Detect which cell encompasses the target text, then output its [x, y] center coordinate. 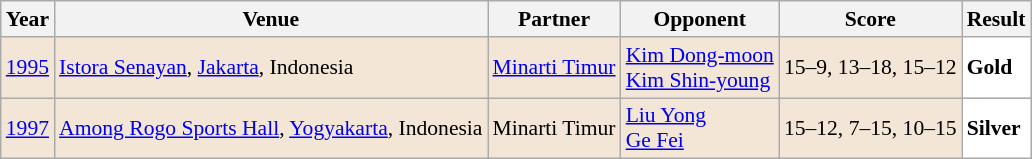
Gold [996, 68]
1995 [28, 68]
15–9, 13–18, 15–12 [870, 68]
Venue [270, 19]
Istora Senayan, Jakarta, Indonesia [270, 68]
Result [996, 19]
1997 [28, 128]
Kim Dong-moon Kim Shin-young [700, 68]
15–12, 7–15, 10–15 [870, 128]
Opponent [700, 19]
Score [870, 19]
Silver [996, 128]
Among Rogo Sports Hall, Yogyakarta, Indonesia [270, 128]
Partner [554, 19]
Year [28, 19]
Liu Yong Ge Fei [700, 128]
